Scan for the cell matching the given text and deliver its [X, Y] coordinate at center. 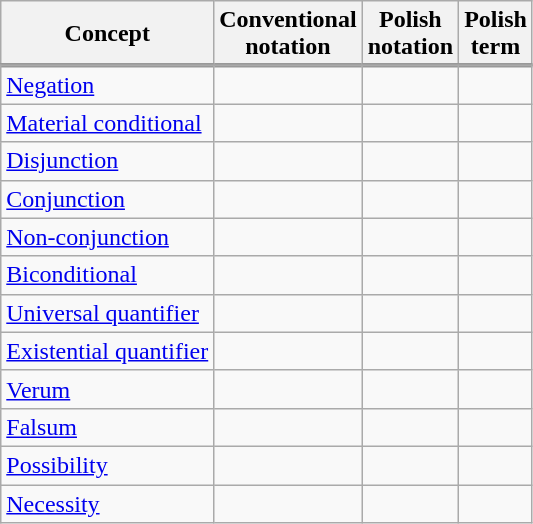
Possibility [108, 465]
Falsum [108, 427]
Existential quantifier [108, 351]
Non-conjunction [108, 237]
Material conditional [108, 123]
Biconditional [108, 275]
Polishterm [496, 34]
Universal quantifier [108, 313]
Verum [108, 389]
Conjunction [108, 199]
Conventional notation [288, 34]
Concept [108, 34]
Polish notation [410, 34]
Disjunction [108, 161]
Necessity [108, 503]
Negation [108, 85]
